Determine the (X, Y) coordinate at the center of the cell enclosing the given text.  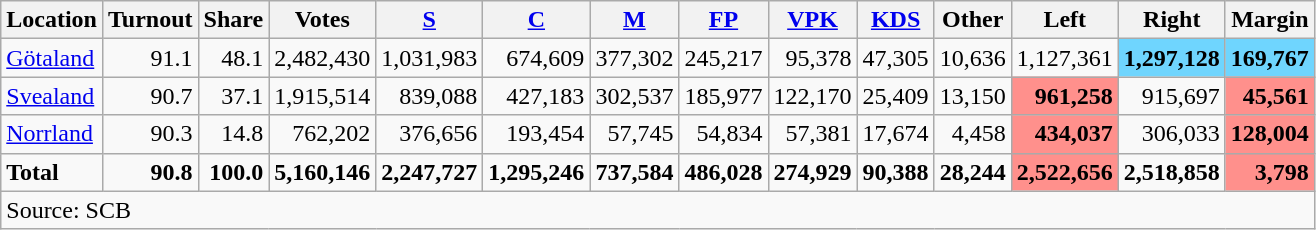
169,767 (1270, 58)
Share (234, 20)
915,697 (1172, 96)
100.0 (234, 172)
1,915,514 (322, 96)
25,409 (896, 96)
90,388 (896, 172)
376,656 (430, 134)
1,031,983 (430, 58)
Source: SCB (658, 210)
M (634, 20)
48.1 (234, 58)
57,745 (634, 134)
90.3 (150, 134)
674,609 (536, 58)
377,302 (634, 58)
FP (724, 20)
Svealand (52, 96)
14.8 (234, 134)
245,217 (724, 58)
S (430, 20)
2,522,656 (1064, 172)
Margin (1270, 20)
13,150 (972, 96)
45,561 (1270, 96)
54,834 (724, 134)
C (536, 20)
306,033 (1172, 134)
961,258 (1064, 96)
427,183 (536, 96)
57,381 (812, 134)
193,454 (536, 134)
2,247,727 (430, 172)
4,458 (972, 134)
Turnout (150, 20)
486,028 (724, 172)
3,798 (1270, 172)
17,674 (896, 134)
28,244 (972, 172)
302,537 (634, 96)
128,004 (1270, 134)
274,929 (812, 172)
737,584 (634, 172)
2,482,430 (322, 58)
37.1 (234, 96)
VPK (812, 20)
47,305 (896, 58)
Right (1172, 20)
1,297,128 (1172, 58)
762,202 (322, 134)
90.7 (150, 96)
5,160,146 (322, 172)
Location (52, 20)
122,170 (812, 96)
Norrland (52, 134)
434,037 (1064, 134)
90.8 (150, 172)
Other (972, 20)
91.1 (150, 58)
Left (1064, 20)
2,518,858 (1172, 172)
KDS (896, 20)
1,127,361 (1064, 58)
185,977 (724, 96)
95,378 (812, 58)
1,295,246 (536, 172)
Götaland (52, 58)
839,088 (430, 96)
Votes (322, 20)
Total (52, 172)
10,636 (972, 58)
